Find where the given text appears and provide that cell's center as [X, Y] coordinate. 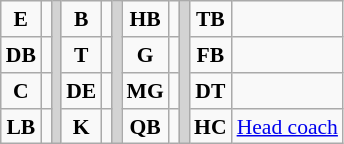
E [21, 19]
K [81, 126]
TB [210, 19]
FB [210, 55]
QB [146, 126]
HC [210, 126]
MG [146, 91]
DE [81, 91]
DT [210, 91]
DB [21, 55]
G [146, 55]
LB [21, 126]
C [21, 91]
T [81, 55]
B [81, 19]
Head coach [288, 126]
HB [146, 19]
